Return [x, y] of the center of cell containing provided text 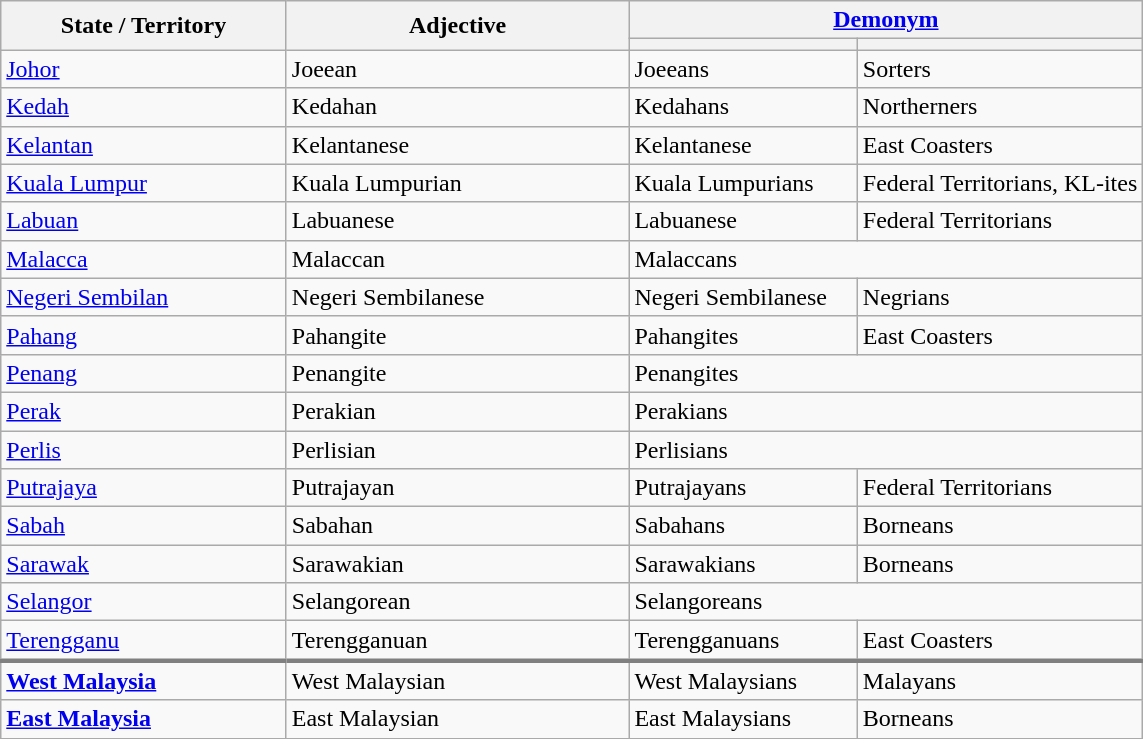
Selangoreans [886, 602]
Sabahans [743, 526]
West Malaysians [743, 680]
East Malaysian [458, 719]
Sabah [144, 526]
Perlisians [886, 449]
Kedahan [458, 107]
Kedahans [743, 107]
East Malaysians [743, 719]
Demonym [886, 20]
Perak [144, 411]
Sarawakians [743, 564]
Perlis [144, 449]
Northerners [1000, 107]
Sabahan [458, 526]
Penangites [886, 373]
Putrajaya [144, 488]
Putrajayan [458, 488]
West Malaysian [458, 680]
East Malaysia [144, 719]
Malaccans [886, 259]
Sorters [1000, 69]
Kelantan [144, 145]
Perakian [458, 411]
Selangorean [458, 602]
Kuala Lumpur [144, 183]
Negrians [1000, 297]
Kuala Lumpurians [743, 183]
Adjective [458, 26]
Terengganuans [743, 641]
Terengganu [144, 641]
Malacca [144, 259]
Penangite [458, 373]
Terengganuan [458, 641]
Joeeans [743, 69]
Negeri Sembilan [144, 297]
Selangor [144, 602]
Labuan [144, 221]
Joeean [458, 69]
Pahang [144, 335]
Perlisian [458, 449]
Malaccan [458, 259]
Penang [144, 373]
Malayans [1000, 680]
Federal Territorians, KL-ites [1000, 183]
Putrajayans [743, 488]
Sarawakian [458, 564]
Pahangites [743, 335]
State / Territory [144, 26]
Kedah [144, 107]
West Malaysia [144, 680]
Johor [144, 69]
Perakians [886, 411]
Kuala Lumpurian [458, 183]
Sarawak [144, 564]
Pahangite [458, 335]
